Capture the cell that displays the provided text and extract its [X, Y] central coordinate. 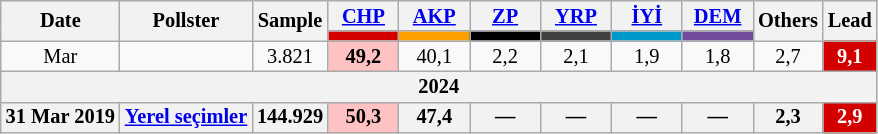
9,1 [850, 56]
2,1 [576, 56]
40,1 [434, 56]
31 Mar 2019 [60, 118]
Mar [60, 56]
144.929 [290, 118]
CHP [364, 16]
2,2 [506, 56]
Yerel seçimler [186, 118]
50,3 [364, 118]
Pollster [186, 20]
3.821 [290, 56]
Date [60, 20]
YRP [576, 16]
ZP [506, 16]
Others [788, 20]
DEM [718, 16]
49,2 [364, 56]
AKP [434, 16]
47,4 [434, 118]
1,8 [718, 56]
İYİ [646, 16]
2024 [439, 86]
Lead [850, 20]
2,9 [850, 118]
2,3 [788, 118]
1,9 [646, 56]
Sample [290, 20]
2,7 [788, 56]
